Provide the [x, y] coordinate of the cell's center where the given text is located.  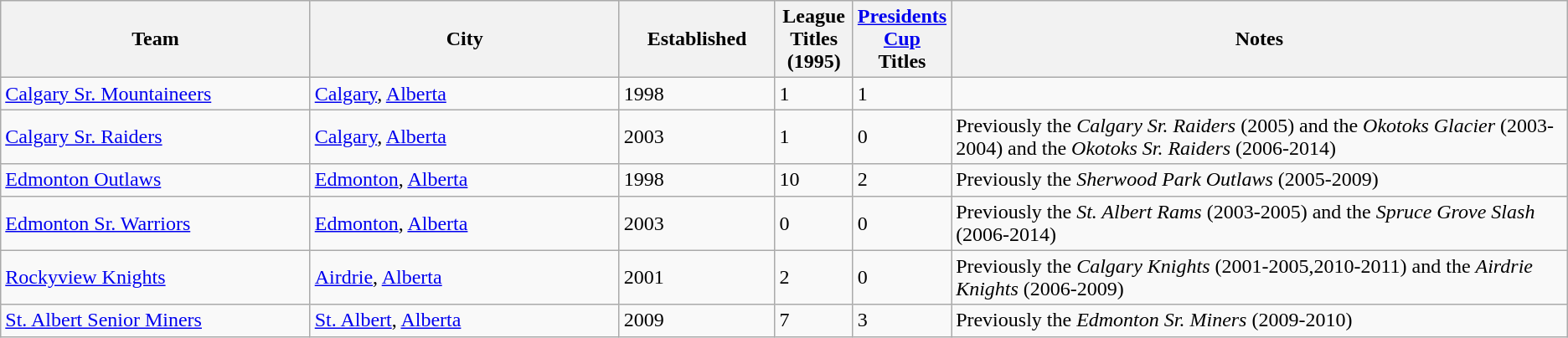
Established [697, 39]
Rockyview Knights [156, 278]
3 [901, 320]
2001 [697, 278]
League Titles (1995) [814, 39]
Previously the Sherwood Park Outlaws (2005-2009) [1260, 180]
Presidents Cup Titles [901, 39]
Team [156, 39]
Calgary Sr. Raiders [156, 137]
10 [814, 180]
Previously the Calgary Sr. Raiders (2005) and the Okotoks Glacier (2003-2004) and the Okotoks Sr. Raiders (2006-2014) [1260, 137]
St. Albert Senior Miners [156, 320]
Previously the St. Albert Rams (2003-2005) and the Spruce Grove Slash (2006-2014) [1260, 223]
Calgary Sr. Mountaineers [156, 94]
7 [814, 320]
2009 [697, 320]
Edmonton Outlaws [156, 180]
Airdrie, Alberta [464, 278]
Previously the Edmonton Sr. Miners (2009-2010) [1260, 320]
Notes [1260, 39]
City [464, 39]
Previously the Calgary Knights (2001-2005,2010-2011) and the Airdrie Knights (2006-2009) [1260, 278]
Edmonton Sr. Warriors [156, 223]
St. Albert, Alberta [464, 320]
